Determine the [x, y] coordinate at the center of the cell enclosing the given text.  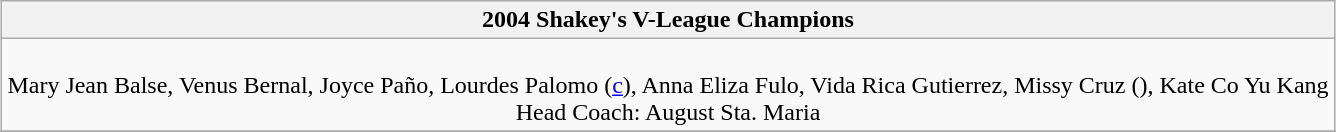
2004 Shakey's V-League Champions [668, 20]
